Scan for the cell matching the given text and deliver its (X, Y) coordinate at center. 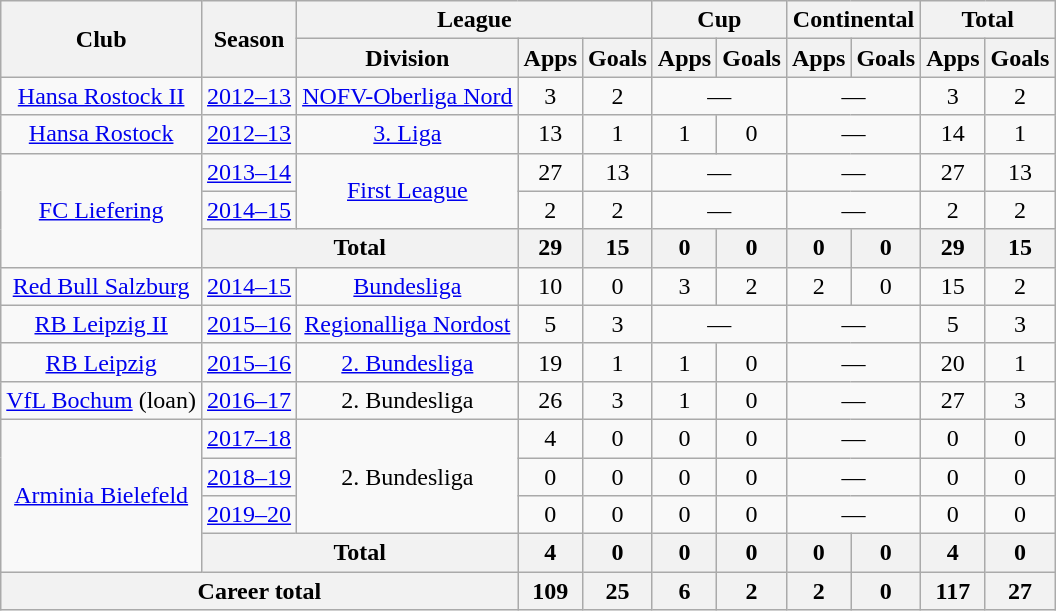
Bundesliga (408, 286)
2019–20 (250, 515)
Season (250, 39)
20 (953, 362)
Arminia Bielefeld (102, 495)
25 (618, 591)
Cup (719, 20)
NOFV-Oberliga Nord (408, 96)
League (475, 20)
10 (550, 286)
109 (550, 591)
Continental (853, 20)
RB Leipzig (102, 362)
2018–19 (250, 477)
2013–14 (250, 172)
26 (550, 400)
Hansa Rostock II (102, 96)
Red Bull Salzburg (102, 286)
Regionalliga Nordost (408, 324)
Career total (260, 591)
6 (684, 591)
117 (953, 591)
19 (550, 362)
2017–18 (250, 438)
Hansa Rostock (102, 134)
14 (953, 134)
Club (102, 39)
Division (408, 58)
VfL Bochum (loan) (102, 400)
RB Leipzig II (102, 324)
3. Liga (408, 134)
First League (408, 191)
2016–17 (250, 400)
FC Liefering (102, 210)
